Locate the cell with the specified text and output its (x, y) center coordinate. 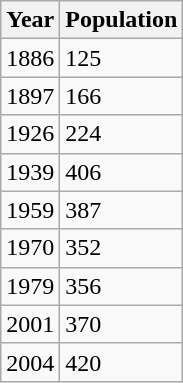
Year (30, 20)
387 (122, 210)
1959 (30, 210)
125 (122, 58)
352 (122, 248)
406 (122, 172)
Population (122, 20)
356 (122, 286)
1970 (30, 248)
1886 (30, 58)
1897 (30, 96)
2001 (30, 324)
1939 (30, 172)
166 (122, 96)
1926 (30, 134)
370 (122, 324)
420 (122, 362)
1979 (30, 286)
224 (122, 134)
2004 (30, 362)
